Determine the (X, Y) coordinate at the center of the cell enclosing the given text.  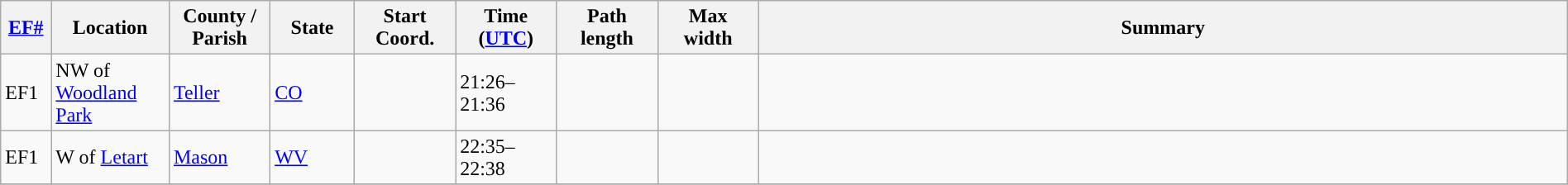
EF# (26, 28)
Teller (219, 92)
CO (313, 92)
State (313, 28)
County / Parish (219, 28)
21:26–21:36 (506, 92)
Summary (1163, 28)
22:35–22:38 (506, 157)
Path length (607, 28)
W of Letart (111, 157)
Mason (219, 157)
Location (111, 28)
NW of Woodland Park (111, 92)
WV (313, 157)
Time (UTC) (506, 28)
Start Coord. (404, 28)
Max width (708, 28)
